Determine the (X, Y) coordinate at the center of the cell enclosing the given text.  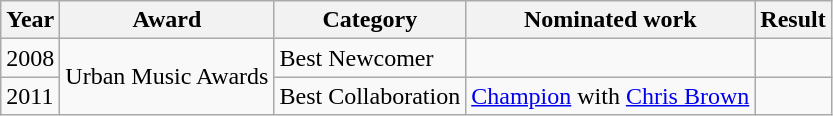
Category (370, 20)
Urban Music Awards (167, 77)
Award (167, 20)
2008 (30, 58)
Result (793, 20)
Best Collaboration (370, 96)
Year (30, 20)
Champion with Chris Brown (610, 96)
Best Newcomer (370, 58)
2011 (30, 96)
Nominated work (610, 20)
